Scan for the cell matching the given text and deliver its [X, Y] coordinate at center. 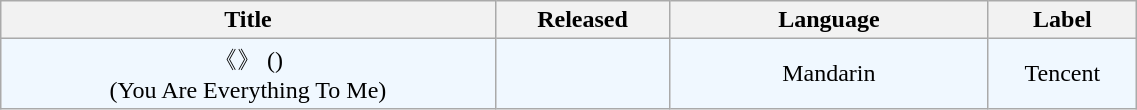
Language [829, 20]
Label [1062, 20]
Released [582, 20]
Tencent [1062, 74]
Mandarin [829, 74]
Title [248, 20]
《》 ()(You Are Everything To Me) [248, 74]
